Provide the (X, Y) coordinate of the cell's center where the given text is located.  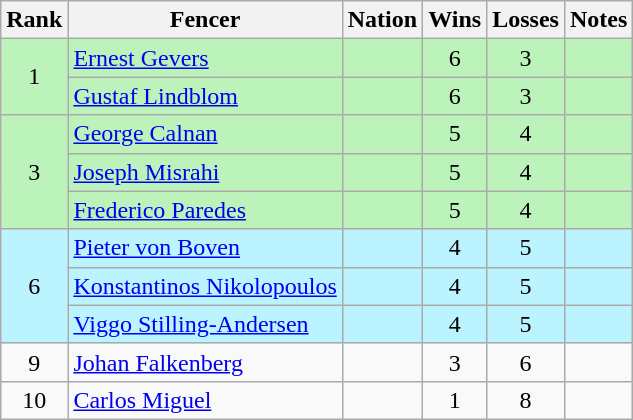
Joseph Misrahi (205, 172)
Fencer (205, 20)
Notes (598, 20)
Nation (382, 20)
8 (526, 400)
Pieter von Boven (205, 248)
Johan Falkenberg (205, 362)
Rank (34, 20)
10 (34, 400)
Frederico Paredes (205, 210)
George Calnan (205, 134)
Losses (526, 20)
Wins (455, 20)
Gustaf Lindblom (205, 96)
Ernest Gevers (205, 58)
Viggo Stilling-Andersen (205, 324)
9 (34, 362)
Konstantinos Nikolopoulos (205, 286)
Carlos Miguel (205, 400)
